Locate the cell with the specified text and output its [X, Y] center coordinate. 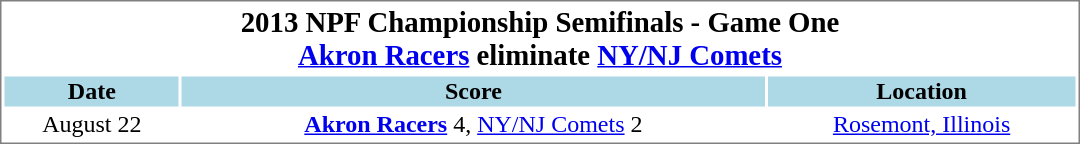
Date [92, 91]
Score [473, 91]
Location [922, 91]
Rosemont, Illinois [922, 125]
2013 NPF Championship Semifinals - Game OneAkron Racers eliminate NY/NJ Comets [540, 38]
August 22 [92, 125]
Akron Racers 4, NY/NJ Comets 2 [473, 125]
